Find where the given text appears and provide that cell's center as [x, y] coordinate. 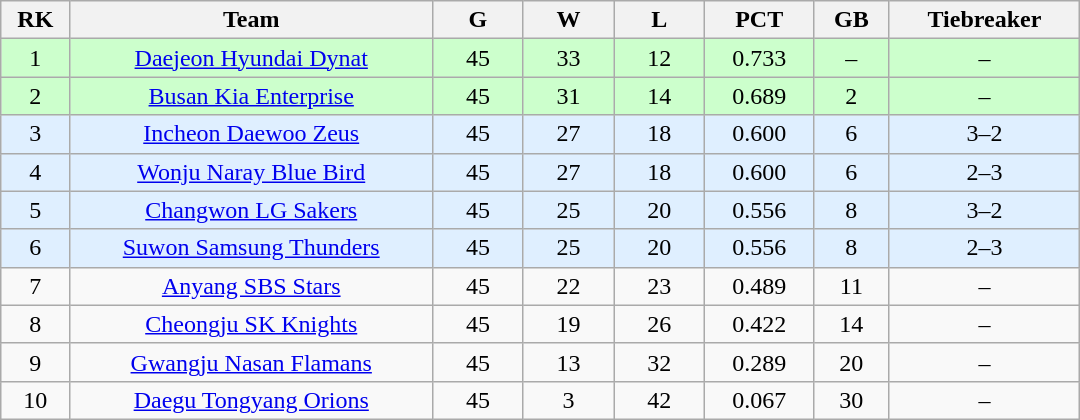
PCT [760, 20]
5 [36, 210]
19 [568, 324]
0.689 [760, 96]
Incheon Daewoo Zeus [252, 134]
0.067 [760, 400]
30 [852, 400]
Daegu Tongyang Orions [252, 400]
Tiebreaker [984, 20]
1 [36, 58]
Changwon LG Sakers [252, 210]
32 [660, 362]
0.489 [760, 286]
Daejeon Hyundai Dynat [252, 58]
Gwangju Nasan Flamans [252, 362]
42 [660, 400]
Wonju Naray Blue Bird [252, 172]
0.733 [760, 58]
0.422 [760, 324]
4 [36, 172]
G [478, 20]
9 [36, 362]
22 [568, 286]
26 [660, 324]
Team [252, 20]
Suwon Samsung Thunders [252, 248]
10 [36, 400]
33 [568, 58]
Busan Kia Enterprise [252, 96]
7 [36, 286]
11 [852, 286]
12 [660, 58]
L [660, 20]
31 [568, 96]
GB [852, 20]
Anyang SBS Stars [252, 286]
RK [36, 20]
0.289 [760, 362]
W [568, 20]
23 [660, 286]
13 [568, 362]
Cheongju SK Knights [252, 324]
